Find where the given text appears and provide that cell's center as (X, Y) coordinate. 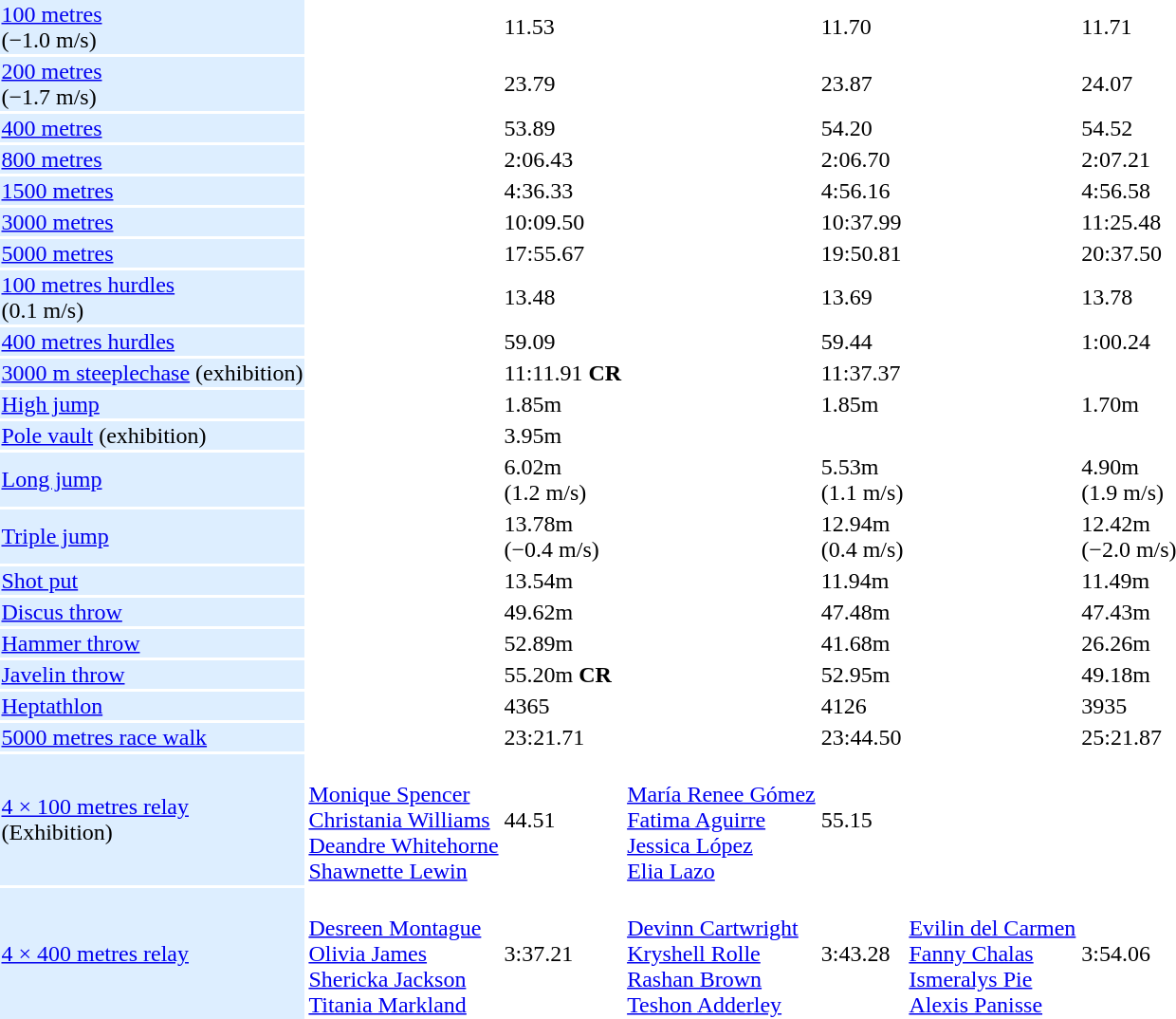
59.44 (862, 342)
Pole vault (exhibition) (152, 435)
Hammer throw (152, 643)
11.70 (862, 27)
400 metres (152, 128)
5000 metres (152, 253)
52.89m (563, 643)
Javelin throw (152, 675)
3000 m steeplechase (exhibition) (152, 373)
2:06.70 (862, 159)
52.95m (862, 675)
23.79 (563, 83)
3.95m (563, 435)
13.69 (862, 298)
5.53m (1.1 m/s) (862, 480)
3:43.28 (862, 954)
Shot put (152, 581)
55.20m CR (563, 675)
100 metres hurdles (0.1 m/s) (152, 298)
13.78m (−0.4 m/s) (563, 537)
54.20 (862, 128)
55.15 (862, 820)
4:36.33 (563, 191)
Triple jump (152, 537)
47.48m (862, 612)
23:44.50 (862, 737)
11.53 (563, 27)
13.48 (563, 298)
4:56.16 (862, 191)
100 metres (−1.0 m/s) (152, 27)
4 × 100 metres relay (Exhibition) (152, 820)
23.87 (862, 83)
17:55.67 (563, 253)
59.09 (563, 342)
Discus throw (152, 612)
1500 metres (152, 191)
10:09.50 (563, 222)
53.89 (563, 128)
Long jump (152, 480)
13.54m (563, 581)
Monique Spencer Christania Williams Deandre Whitehorne Shawnette Lewin (404, 820)
4126 (862, 706)
12.94m (0.4 m/s) (862, 537)
23:21.71 (563, 737)
6.02m (1.2 m/s) (563, 480)
49.62m (563, 612)
11:37.37 (862, 373)
5000 metres race walk (152, 737)
11:11.91 CR (563, 373)
44.51 (563, 820)
800 metres (152, 159)
4365 (563, 706)
400 metres hurdles (152, 342)
10:37.99 (862, 222)
Desreen MontagueOlivia JamesShericka JacksonTitania Markland (404, 954)
11.94m (862, 581)
Devinn CartwrightKryshell RolleRashan BrownTeshon Adderley (722, 954)
19:50.81 (862, 253)
200 metres (−1.7 m/s) (152, 83)
Evilin del CarmenFanny ChalasIsmeralys PieAlexis Panisse (992, 954)
2:06.43 (563, 159)
41.68m (862, 643)
4 × 400 metres relay (152, 954)
High jump (152, 404)
3000 metres (152, 222)
Heptathlon (152, 706)
3:37.21 (563, 954)
María Renee Gómez Fatima Aguirre Jessica López Elia Lazo (722, 820)
